For the text-containing cell, return its midpoint in (x, y) coordinate format. 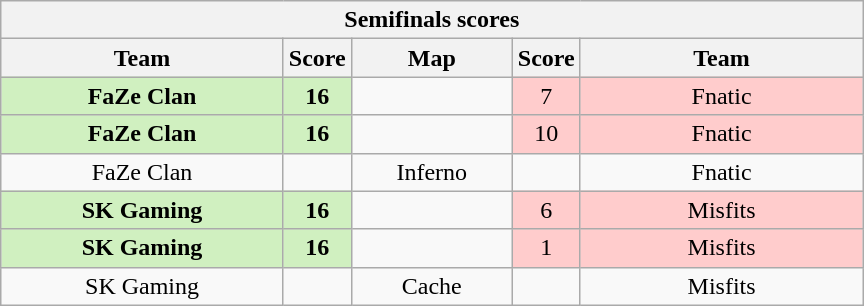
7 (546, 96)
Inferno (432, 172)
Semifinals scores (432, 20)
10 (546, 134)
Cache (432, 286)
1 (546, 248)
6 (546, 210)
Map (432, 58)
